Pinpoint the cell where the given text exists, returning its [X, Y] midpoint coordinate. 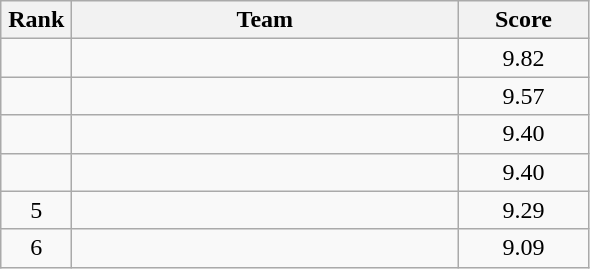
Score [524, 20]
9.82 [524, 58]
9.29 [524, 210]
Team [265, 20]
5 [36, 210]
6 [36, 248]
9.09 [524, 248]
9.57 [524, 96]
Rank [36, 20]
